Identify which cell holds the provided text, then report its [X, Y] central coordinate. 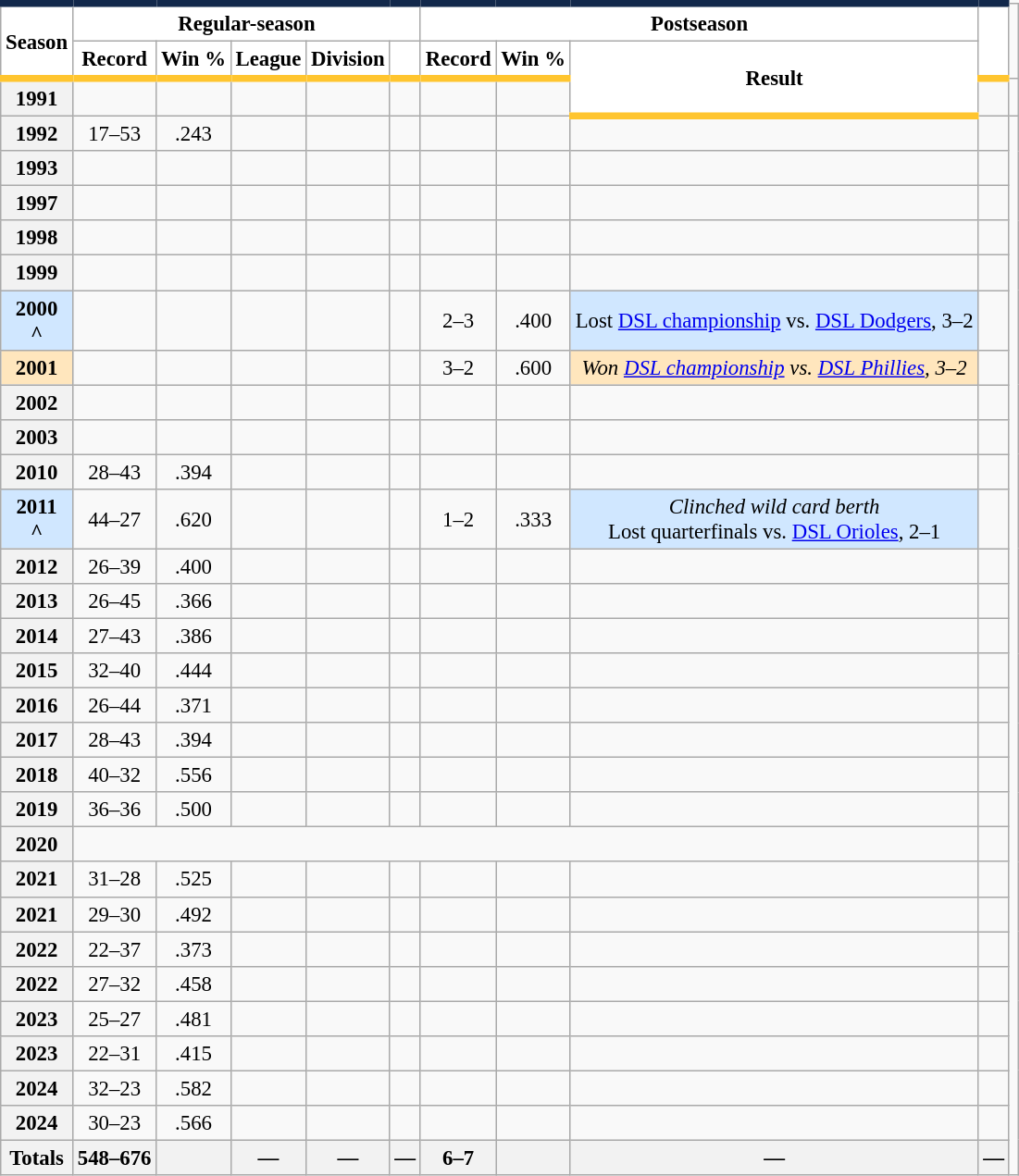
.492 [193, 914]
25–27 [114, 1019]
32–40 [114, 671]
26–45 [114, 601]
22–37 [114, 949]
1999 [37, 273]
Result [774, 80]
29–30 [114, 914]
27–43 [114, 636]
44–27 [114, 520]
27–32 [114, 984]
.500 [193, 810]
Regular-season [246, 22]
.600 [533, 367]
.582 [193, 1088]
2017 [37, 740]
2002 [37, 402]
2000^ [37, 320]
.444 [193, 671]
2003 [37, 437]
1991 [37, 98]
Totals [37, 1157]
2013 [37, 601]
1993 [37, 168]
1998 [37, 238]
1–2 [457, 520]
32–23 [114, 1088]
17–53 [114, 134]
.243 [193, 134]
.620 [193, 520]
26–44 [114, 706]
2018 [37, 775]
2001 [37, 367]
.333 [533, 520]
.371 [193, 706]
2014 [37, 636]
26–39 [114, 566]
2–3 [457, 320]
.481 [193, 1019]
Division [348, 61]
Clinched wild card berthLost quarterfinals vs. DSL Orioles, 2–1 [774, 520]
1997 [37, 204]
.415 [193, 1054]
2015 [37, 671]
2011^ [37, 520]
League [268, 61]
.373 [193, 949]
Won DSL championship vs. DSL Phillies, 3–2 [774, 367]
Postseason [699, 22]
2020 [37, 845]
Season [37, 41]
.525 [193, 880]
22–31 [114, 1054]
2010 [37, 472]
.556 [193, 775]
30–23 [114, 1123]
3–2 [457, 367]
.566 [193, 1123]
.366 [193, 601]
548–676 [114, 1157]
.386 [193, 636]
1992 [37, 134]
31–28 [114, 880]
36–36 [114, 810]
.458 [193, 984]
2019 [37, 810]
Lost DSL championship vs. DSL Dodgers, 3–2 [774, 320]
40–32 [114, 775]
2012 [37, 566]
2016 [37, 706]
6–7 [457, 1157]
